Identify which cell holds the provided text, then report its (x, y) central coordinate. 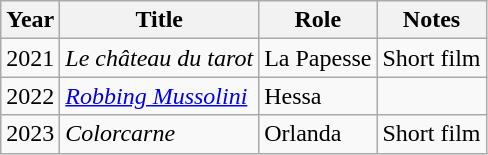
Title (160, 20)
2022 (30, 96)
Role (318, 20)
2021 (30, 58)
Colorcarne (160, 134)
Orlanda (318, 134)
Year (30, 20)
La Papesse (318, 58)
Le château du tarot (160, 58)
Notes (432, 20)
Hessa (318, 96)
Robbing Mussolini (160, 96)
2023 (30, 134)
